Find where the given text appears and provide that cell's center as (x, y) coordinate. 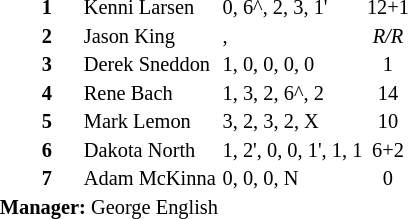
Derek Sneddon (150, 66)
Mark Lemon (150, 122)
1, 3, 2, 6^, 2 (292, 94)
1, 0, 0, 0, 0 (292, 66)
3 (60, 66)
7 (60, 180)
1, 2', 0, 0, 1', 1, 1 (292, 150)
0, 0, 0, N (292, 180)
Adam McKinna (150, 180)
6 (60, 150)
Dakota North (150, 150)
2 (60, 36)
Jason King (150, 36)
4 (60, 94)
, (292, 36)
3, 2, 3, 2, X (292, 122)
Rene Bach (150, 94)
5 (60, 122)
